Detect which cell encompasses the target text, then output its (X, Y) center coordinate. 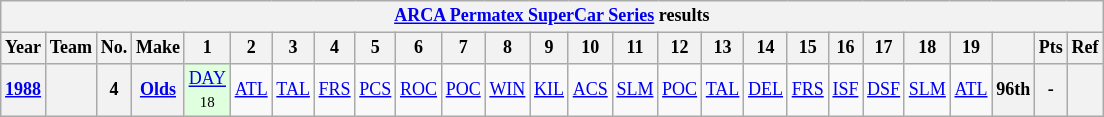
ROC (419, 90)
PCS (376, 90)
1 (207, 48)
19 (971, 48)
7 (463, 48)
DEL (766, 90)
ISF (846, 90)
8 (508, 48)
Ref (1085, 48)
17 (884, 48)
16 (846, 48)
Year (24, 48)
DSF (884, 90)
2 (251, 48)
Team (70, 48)
15 (808, 48)
11 (635, 48)
Make (158, 48)
18 (927, 48)
KIL (550, 90)
Olds (158, 90)
96th (1014, 90)
No. (114, 48)
14 (766, 48)
- (1052, 90)
WIN (508, 90)
3 (293, 48)
10 (590, 48)
DAY18 (207, 90)
ARCA Permatex SuperCar Series results (552, 16)
9 (550, 48)
6 (419, 48)
12 (680, 48)
13 (722, 48)
1988 (24, 90)
Pts (1052, 48)
5 (376, 48)
ACS (590, 90)
